Pinpoint the cell where the given text exists, returning its (x, y) midpoint coordinate. 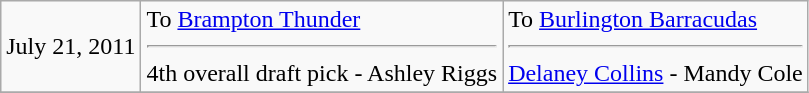
July 21, 2011 (71, 47)
To Burlington BarracudasDelaney Collins - Mandy Cole (656, 47)
To Brampton Thunder4th overall draft pick - Ashley Riggs (322, 47)
